Locate the cell with the specified text and output its (X, Y) center coordinate. 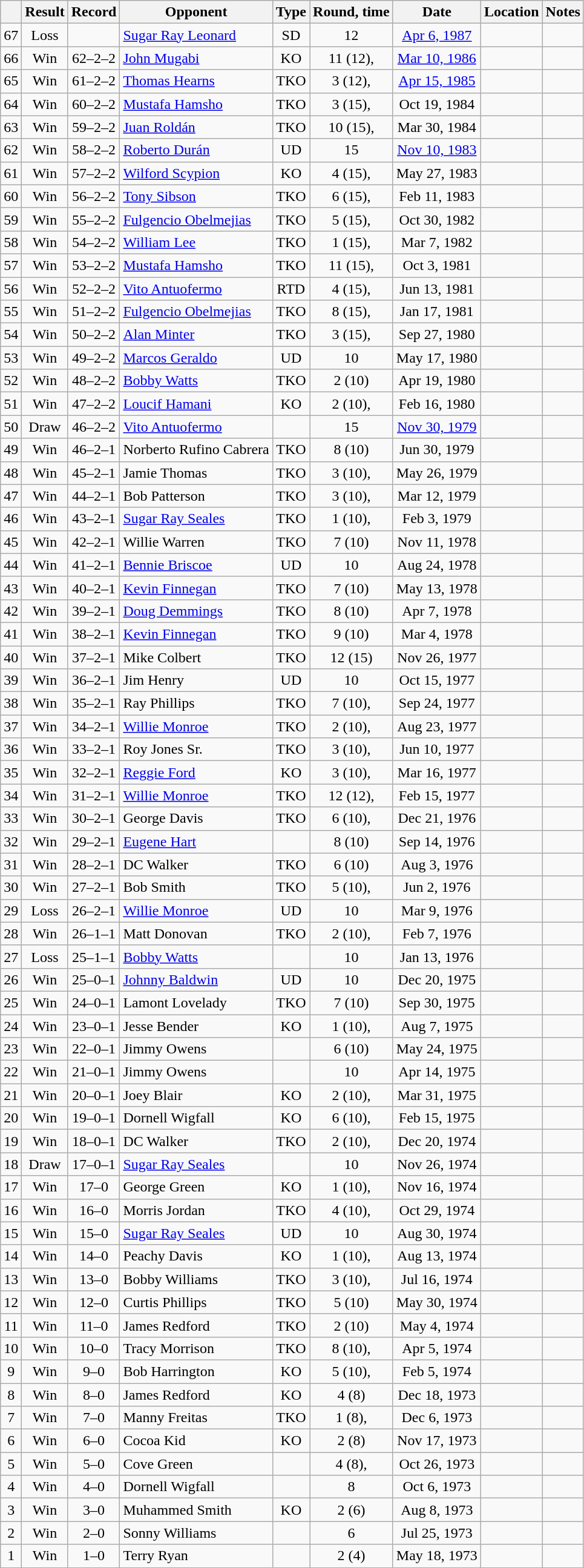
28–2–1 (94, 865)
35–2–1 (94, 703)
Aug 24, 1978 (437, 565)
36 (11, 749)
Roy Jones Sr. (196, 749)
57–2–2 (94, 173)
14 (11, 1256)
Sonny Williams (196, 1533)
8–0 (94, 1394)
3–0 (94, 1510)
48 (11, 473)
Opponent (196, 12)
2 (6) (352, 1510)
29–2–1 (94, 842)
May 17, 1980 (437, 358)
12 (12), (352, 796)
47–2–2 (94, 404)
Jun 30, 1979 (437, 450)
Oct 6, 1973 (437, 1487)
40–2–1 (94, 588)
Lamont Lovelady (196, 1003)
Bennie Briscoe (196, 565)
27 (11, 957)
11–0 (94, 1325)
Sep 30, 1975 (437, 1003)
2 (8) (352, 1441)
30 (11, 888)
24–0–1 (94, 1003)
Nov 11, 1978 (437, 542)
Nov 16, 1974 (437, 1187)
Feb 3, 1979 (437, 519)
Loucif Hamani (196, 404)
Doug Demmings (196, 611)
Apr 15, 1985 (437, 81)
65 (11, 81)
Bob Smith (196, 888)
35 (11, 772)
Aug 23, 1977 (437, 726)
66 (11, 58)
Marcos Geraldo (196, 358)
51 (11, 404)
SD (290, 35)
20 (11, 1118)
Sep 14, 1976 (437, 842)
Dec 20, 1975 (437, 980)
16 (11, 1210)
Bobby Williams (196, 1279)
Bob Harrington (196, 1371)
17 (11, 1187)
Round, time (352, 12)
39 (11, 680)
Type (290, 12)
32–2–1 (94, 772)
1 (11, 1556)
50 (11, 427)
18–0–1 (94, 1141)
22 (11, 1072)
Norberto Rufino Cabrera (196, 450)
Nov 30, 1979 (437, 427)
17–0–1 (94, 1164)
4–0 (94, 1487)
54 (11, 335)
Result (45, 12)
1 (8), (352, 1418)
45–2–1 (94, 473)
Aug 7, 1975 (437, 1026)
Cove Green (196, 1464)
Joey Blair (196, 1095)
47 (11, 496)
George Davis (196, 819)
Jan 13, 1976 (437, 957)
Date (437, 12)
67 (11, 35)
Mar 12, 1979 (437, 496)
Jul 25, 1973 (437, 1533)
37–2–1 (94, 657)
6 (15), (352, 196)
61–2–2 (94, 81)
May 30, 1974 (437, 1302)
Apr 14, 1975 (437, 1072)
42 (11, 611)
56–2–2 (94, 196)
Mike Colbert (196, 657)
53–2–2 (94, 265)
27–2–1 (94, 888)
Oct 15, 1977 (437, 680)
22–0–1 (94, 1049)
33–2–1 (94, 749)
8 (15), (352, 312)
Cocoa Kid (196, 1441)
48–2–2 (94, 381)
38 (11, 703)
Nov 10, 1983 (437, 150)
Reggie Ford (196, 772)
Jul 16, 1974 (437, 1279)
7–0 (94, 1418)
52 (11, 381)
Jun 13, 1981 (437, 289)
Tracy Morrison (196, 1348)
13 (11, 1279)
24 (11, 1026)
2 (4) (352, 1556)
Roberto Durán (196, 150)
59–2–2 (94, 127)
Eugene Hart (196, 842)
10–0 (94, 1348)
26 (11, 980)
11 (15), (352, 265)
Sep 27, 1980 (437, 335)
4 (10), (352, 1210)
May 26, 1979 (437, 473)
57 (11, 265)
Jan 17, 1981 (437, 312)
Muhammed Smith (196, 1510)
Thomas Hearns (196, 81)
Mar 31, 1975 (437, 1095)
May 4, 1974 (437, 1325)
44 (11, 565)
10 (15), (352, 127)
RTD (290, 289)
11 (12), (352, 58)
55–2–2 (94, 219)
31 (11, 865)
30–2–1 (94, 819)
Mar 7, 1982 (437, 242)
Bob Patterson (196, 496)
11 (11, 1325)
Feb 5, 1974 (437, 1371)
7 (10), (352, 703)
62–2–2 (94, 58)
7 (11, 1418)
Jun 2, 1976 (437, 888)
37 (11, 726)
Mar 9, 1976 (437, 911)
Morris Jordan (196, 1210)
50–2–2 (94, 335)
17–0 (94, 1187)
38–2–1 (94, 634)
Aug 8, 1973 (437, 1510)
46–2–1 (94, 450)
Ray Phillips (196, 703)
Oct 19, 1984 (437, 104)
6–0 (94, 1441)
25–0–1 (94, 980)
Sugar Ray Leonard (196, 35)
Oct 3, 1981 (437, 265)
John Mugabi (196, 58)
46 (11, 519)
Aug 13, 1974 (437, 1256)
53 (11, 358)
23 (11, 1049)
1–0 (94, 1556)
16–0 (94, 1210)
Feb 7, 1976 (437, 934)
Dec 6, 1973 (437, 1418)
Apr 5, 1974 (437, 1348)
63 (11, 127)
36–2–1 (94, 680)
Dec 21, 1976 (437, 819)
41–2–1 (94, 565)
Wilford Scypion (196, 173)
May 24, 1975 (437, 1049)
41 (11, 634)
46–2–2 (94, 427)
29 (11, 911)
Manny Freitas (196, 1418)
20–0–1 (94, 1095)
Curtis Phillips (196, 1302)
45 (11, 542)
5 (10) (352, 1302)
3 (11, 1510)
28 (11, 934)
64 (11, 104)
Oct 29, 1974 (437, 1210)
Feb 15, 1975 (437, 1118)
May 13, 1978 (437, 588)
Oct 26, 1973 (437, 1464)
59 (11, 219)
56 (11, 289)
5 (15), (352, 219)
Mar 16, 1977 (437, 772)
4 (8), (352, 1464)
43 (11, 588)
40 (11, 657)
Nov 26, 1974 (437, 1164)
William Lee (196, 242)
Location (511, 12)
49–2–2 (94, 358)
12 (15) (352, 657)
42–2–1 (94, 542)
Nov 26, 1977 (437, 657)
12–0 (94, 1302)
54–2–2 (94, 242)
55 (11, 312)
49 (11, 450)
Mar 30, 1984 (437, 127)
5–0 (94, 1464)
23–0–1 (94, 1026)
Feb 15, 1977 (437, 796)
60 (11, 196)
Apr 6, 1987 (437, 35)
19 (11, 1141)
60–2–2 (94, 104)
Record (94, 12)
Jim Henry (196, 680)
Alan Minter (196, 335)
Mar 10, 1986 (437, 58)
52–2–2 (94, 289)
Tony Sibson (196, 196)
Matt Donovan (196, 934)
Jesse Bender (196, 1026)
Mar 4, 1978 (437, 634)
58–2–2 (94, 150)
34 (11, 796)
Feb 11, 1983 (437, 196)
Oct 30, 1982 (437, 219)
9–0 (94, 1371)
3 (12), (352, 81)
21–0–1 (94, 1072)
32 (11, 842)
Willie Warren (196, 542)
21 (11, 1095)
May 18, 1973 (437, 1556)
Peachy Davis (196, 1256)
33 (11, 819)
2 (11, 1533)
43–2–1 (94, 519)
May 27, 1983 (437, 173)
9 (11, 1371)
Juan Roldán (196, 127)
9 (10) (352, 634)
5 (11, 1464)
George Green (196, 1187)
26–2–1 (94, 911)
4 (8) (352, 1394)
1 (15), (352, 242)
Notes (563, 12)
13–0 (94, 1279)
34–2–1 (94, 726)
62 (11, 150)
19–0–1 (94, 1118)
Jun 10, 1977 (437, 749)
26–1–1 (94, 934)
15–0 (94, 1233)
Dec 18, 1973 (437, 1394)
Johnny Baldwin (196, 980)
Terry Ryan (196, 1556)
Apr 7, 1978 (437, 611)
4 (11, 1487)
18 (11, 1164)
Aug 30, 1974 (437, 1233)
39–2–1 (94, 611)
2–0 (94, 1533)
Feb 16, 1980 (437, 404)
51–2–2 (94, 312)
Apr 19, 1980 (437, 381)
14–0 (94, 1256)
31–2–1 (94, 796)
Dec 20, 1974 (437, 1141)
Nov 17, 1973 (437, 1441)
Sep 24, 1977 (437, 703)
Aug 3, 1976 (437, 865)
58 (11, 242)
8 (10), (352, 1348)
25 (11, 1003)
61 (11, 173)
25–1–1 (94, 957)
Jamie Thomas (196, 473)
44–2–1 (94, 496)
